Provide the [x, y] coordinate of the cell's center where the given text is located.  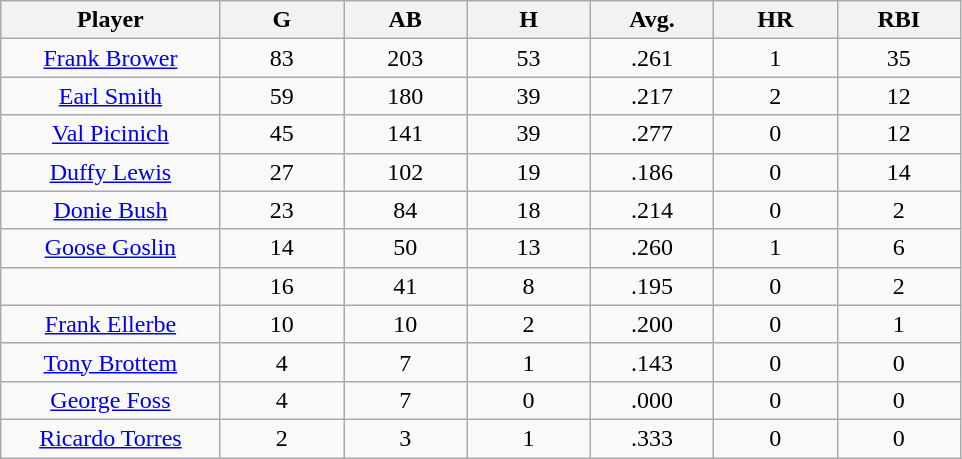
.200 [652, 324]
45 [282, 134]
HR [776, 20]
6 [899, 248]
13 [528, 248]
.277 [652, 134]
27 [282, 172]
.214 [652, 210]
G [282, 20]
.333 [652, 438]
Player [110, 20]
Tony Brottem [110, 362]
Goose Goslin [110, 248]
Earl Smith [110, 96]
.000 [652, 400]
Frank Brower [110, 58]
H [528, 20]
84 [406, 210]
Val Picinich [110, 134]
16 [282, 286]
3 [406, 438]
RBI [899, 20]
19 [528, 172]
Donie Bush [110, 210]
George Foss [110, 400]
.143 [652, 362]
.217 [652, 96]
Frank Ellerbe [110, 324]
41 [406, 286]
203 [406, 58]
83 [282, 58]
59 [282, 96]
102 [406, 172]
Ricardo Torres [110, 438]
.186 [652, 172]
.260 [652, 248]
53 [528, 58]
35 [899, 58]
23 [282, 210]
.195 [652, 286]
Duffy Lewis [110, 172]
.261 [652, 58]
AB [406, 20]
141 [406, 134]
Avg. [652, 20]
18 [528, 210]
8 [528, 286]
180 [406, 96]
50 [406, 248]
